Capture the cell that displays the provided text and extract its [x, y] central coordinate. 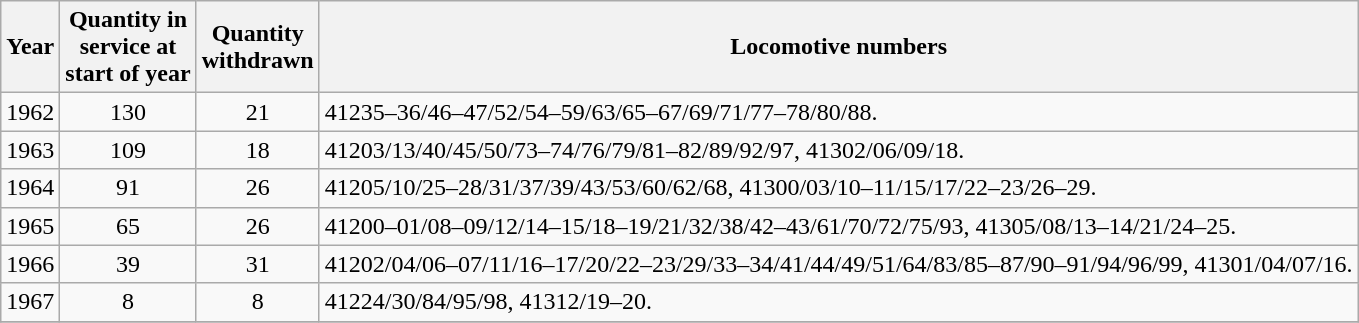
41200–01/08–09/12/14–15/18–19/21/32/38/42–43/61/70/72/75/93, 41305/08/13–14/21/24–25. [838, 226]
91 [128, 188]
18 [258, 150]
Quantity inservice atstart of year [128, 47]
130 [128, 112]
65 [128, 226]
1964 [30, 188]
41224/30/84/95/98, 41312/19–20. [838, 302]
Locomotive numbers [838, 47]
Year [30, 47]
41203/13/40/45/50/73–74/76/79/81–82/89/92/97, 41302/06/09/18. [838, 150]
1966 [30, 264]
1963 [30, 150]
39 [128, 264]
31 [258, 264]
1967 [30, 302]
109 [128, 150]
41202/04/06–07/11/16–17/20/22–23/29/33–34/41/44/49/51/64/83/85–87/90–91/94/96/99, 41301/04/07/16. [838, 264]
1962 [30, 112]
Quantitywithdrawn [258, 47]
41205/10/25–28/31/37/39/43/53/60/62/68, 41300/03/10–11/15/17/22–23/26–29. [838, 188]
21 [258, 112]
41235–36/46–47/52/54–59/63/65–67/69/71/77–78/80/88. [838, 112]
1965 [30, 226]
